Determine the (X, Y) coordinate at the center of the cell enclosing the given text.  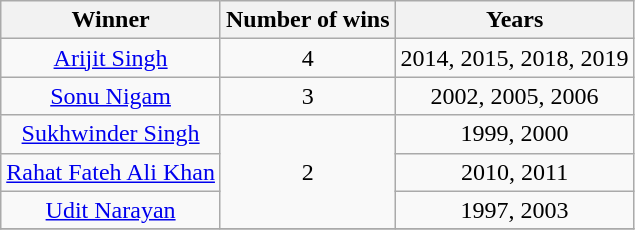
Number of wins (308, 20)
1997, 2003 (514, 210)
Winner (111, 20)
Years (514, 20)
Sukhwinder Singh (111, 134)
Rahat Fateh Ali Khan (111, 172)
Udit Narayan (111, 210)
2010, 2011 (514, 172)
2 (308, 172)
2002, 2005, 2006 (514, 96)
2014, 2015, 2018, 2019 (514, 58)
Sonu Nigam (111, 96)
Arijit Singh (111, 58)
1999, 2000 (514, 134)
3 (308, 96)
4 (308, 58)
